Locate the cell with the specified text and output its (X, Y) center coordinate. 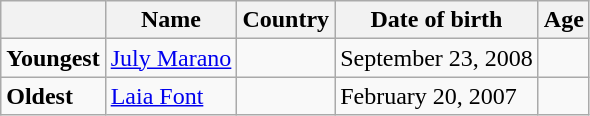
September 23, 2008 (437, 58)
Laia Font (171, 96)
Country (286, 20)
Age (564, 20)
Name (171, 20)
Youngest (53, 58)
Oldest (53, 96)
February 20, 2007 (437, 96)
July Marano (171, 58)
Date of birth (437, 20)
